Extract the [X, Y] coordinate from the center of the cell holding the provided text.  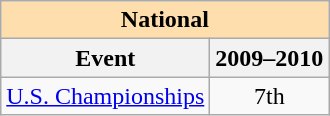
National [165, 20]
U.S. Championships [106, 96]
Event [106, 58]
7th [270, 96]
2009–2010 [270, 58]
